Find where the given text appears and provide that cell's center as (X, Y) coordinate. 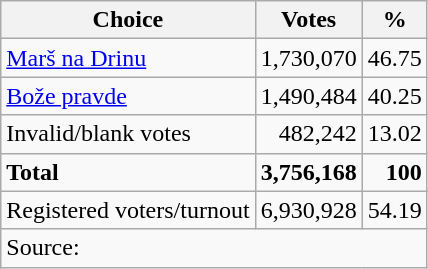
40.25 (394, 96)
3,756,168 (308, 172)
482,242 (308, 134)
6,930,928 (308, 210)
% (394, 20)
54.19 (394, 210)
Votes (308, 20)
Invalid/blank votes (128, 134)
Source: (214, 248)
Total (128, 172)
46.75 (394, 58)
Bože pravde (128, 96)
100 (394, 172)
Registered voters/turnout (128, 210)
1,730,070 (308, 58)
1,490,484 (308, 96)
Choice (128, 20)
Marš na Drinu (128, 58)
13.02 (394, 134)
